Output the [x, y] coordinate of the center of the cell containing the given text.  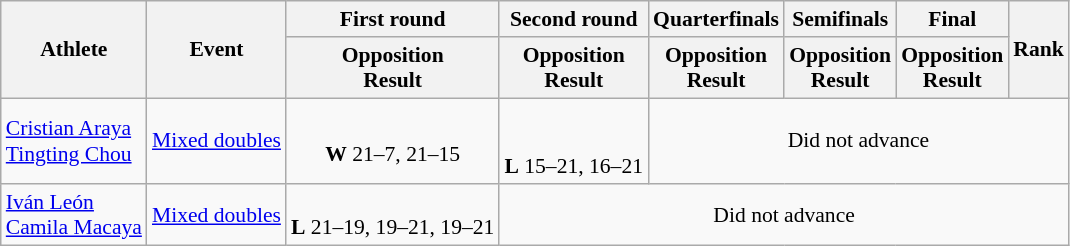
Second round [574, 19]
Event [216, 50]
W 21–7, 21–15 [392, 142]
Cristian ArayaTingting Chou [74, 142]
Final [952, 19]
Semifinals [840, 19]
First round [392, 19]
Athlete [74, 50]
Quarterfinals [716, 19]
Iván LeónCamila Macaya [74, 216]
Rank [1038, 50]
L 21–19, 19–21, 19–21 [392, 216]
L 15–21, 16–21 [574, 142]
